Return the (x, y) coordinate for the center point of the cell that contains the specified text.  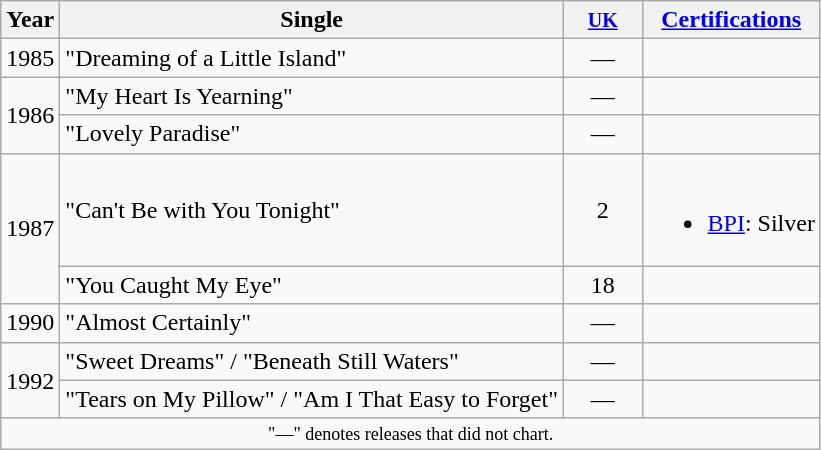
"You Caught My Eye" (312, 285)
"Can't Be with You Tonight" (312, 210)
"—" denotes releases that did not chart. (411, 434)
2 (602, 210)
Certifications (731, 20)
1990 (30, 323)
"Dreaming of a Little Island" (312, 58)
BPI: Silver (731, 210)
1987 (30, 228)
"Tears on My Pillow" / "Am I That Easy to Forget" (312, 399)
1986 (30, 115)
1992 (30, 380)
"Almost Certainly" (312, 323)
UK (602, 20)
18 (602, 285)
Single (312, 20)
1985 (30, 58)
"My Heart Is Yearning" (312, 96)
Year (30, 20)
"Lovely Paradise" (312, 134)
"Sweet Dreams" / "Beneath Still Waters" (312, 361)
